Determine the [x, y] coordinate at the center of the cell enclosing the given text.  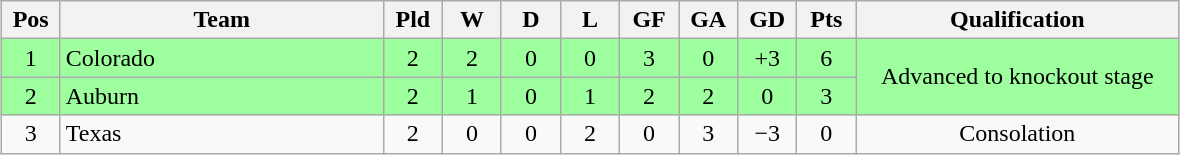
Consolation [1018, 134]
Auburn [222, 96]
−3 [768, 134]
L [590, 20]
GF [650, 20]
6 [826, 58]
D [530, 20]
GD [768, 20]
Texas [222, 134]
Team [222, 20]
Pts [826, 20]
W [472, 20]
Colorado [222, 58]
GA [708, 20]
Pld [412, 20]
Pos [30, 20]
+3 [768, 58]
Qualification [1018, 20]
Advanced to knockout stage [1018, 77]
